Locate the cell with the specified text and output its [x, y] center coordinate. 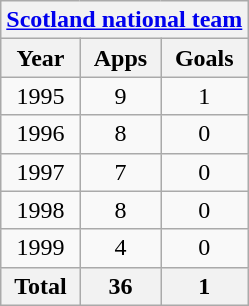
4 [120, 248]
Total [40, 286]
Scotland national team [124, 20]
1997 [40, 172]
36 [120, 286]
9 [120, 96]
Apps [120, 58]
1998 [40, 210]
1996 [40, 134]
1999 [40, 248]
Year [40, 58]
1995 [40, 96]
Goals [204, 58]
7 [120, 172]
